Search for the cell housing the specified text and yield its (x, y) center coordinate. 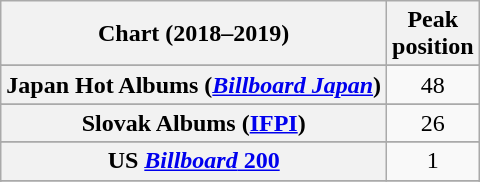
Slovak Albums (IFPI) (194, 123)
US Billboard 200 (194, 161)
Peak position (433, 34)
Japan Hot Albums (Billboard Japan) (194, 85)
Chart (2018–2019) (194, 34)
1 (433, 161)
48 (433, 85)
26 (433, 123)
